Scan for the cell matching the given text and deliver its [X, Y] coordinate at center. 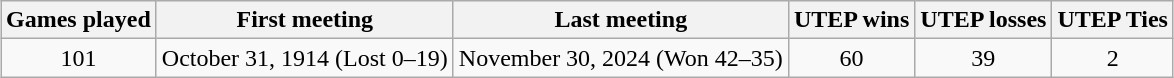
UTEP wins [851, 20]
101 [79, 58]
Games played [79, 20]
November 30, 2024 (Won 42–35) [620, 58]
Last meeting [620, 20]
UTEP Ties [1113, 20]
60 [851, 58]
39 [984, 58]
UTEP losses [984, 20]
First meeting [304, 20]
October 31, 1914 (Lost 0–19) [304, 58]
2 [1113, 58]
